Detect which cell encompasses the target text, then output its [x, y] center coordinate. 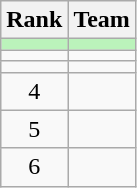
Team [102, 20]
5 [34, 129]
4 [34, 91]
6 [34, 167]
Rank [34, 20]
